Locate the cell with the specified text and output its [X, Y] center coordinate. 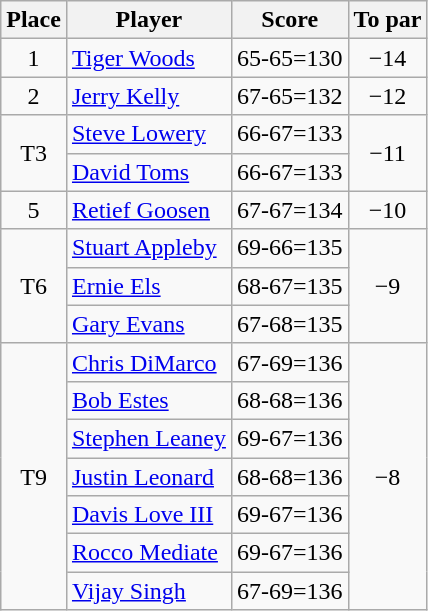
Steve Lowery [148, 134]
−8 [388, 476]
Rocco Mediate [148, 553]
65-65=130 [290, 58]
67-65=132 [290, 96]
67-67=134 [290, 210]
Player [148, 20]
Tiger Woods [148, 58]
1 [34, 58]
67-68=135 [290, 324]
T6 [34, 286]
69-66=135 [290, 248]
−12 [388, 96]
Davis Love III [148, 515]
Bob Estes [148, 400]
T9 [34, 476]
5 [34, 210]
−10 [388, 210]
Ernie Els [148, 286]
68-67=135 [290, 286]
Place [34, 20]
−14 [388, 58]
To par [388, 20]
Chris DiMarco [148, 362]
Score [290, 20]
T3 [34, 153]
Stephen Leaney [148, 438]
Retief Goosen [148, 210]
−11 [388, 153]
Stuart Appleby [148, 248]
−9 [388, 286]
Jerry Kelly [148, 96]
Gary Evans [148, 324]
2 [34, 96]
Vijay Singh [148, 591]
Justin Leonard [148, 477]
David Toms [148, 172]
